Capture the cell that displays the provided text and extract its [X, Y] central coordinate. 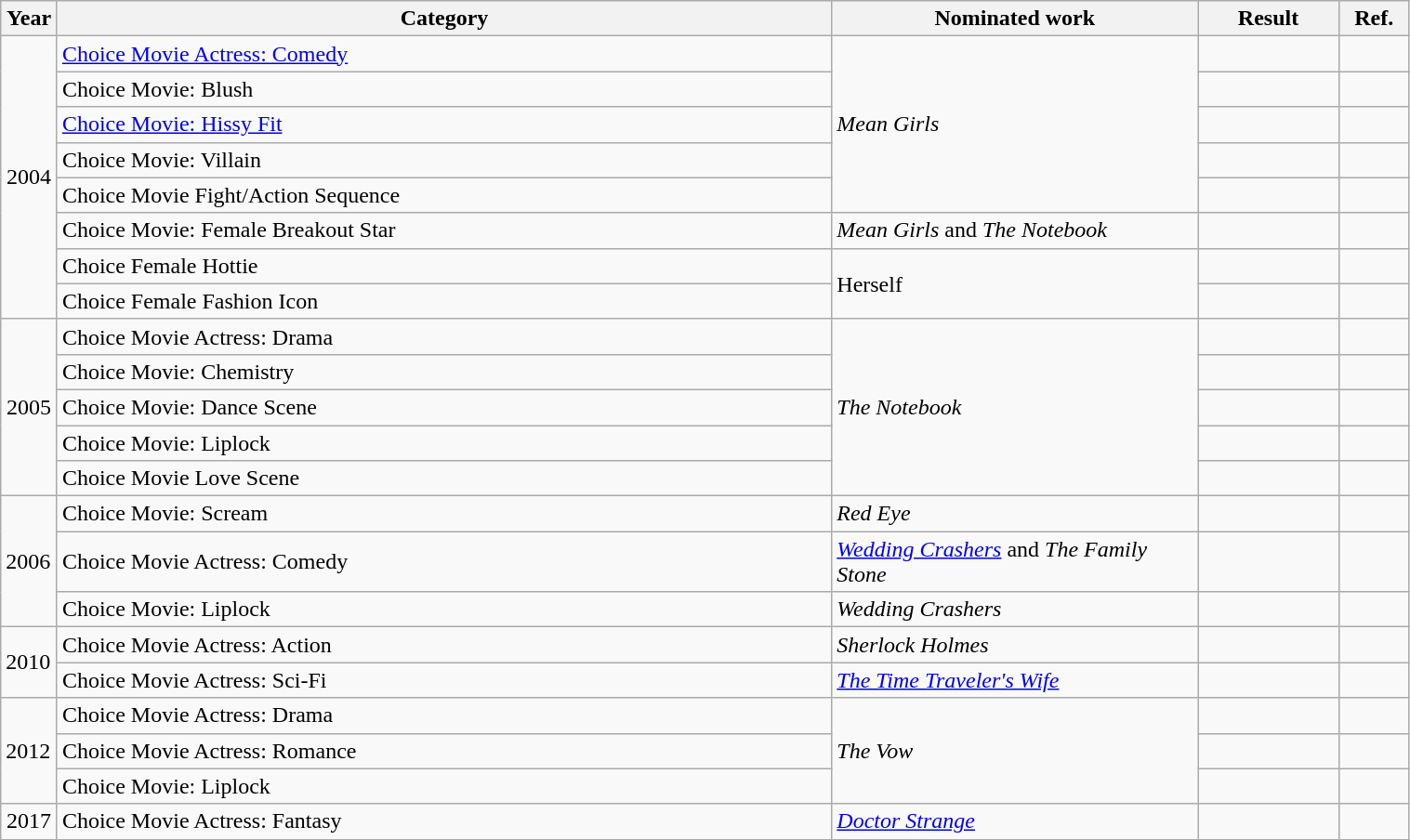
Choice Movie Actress: Sci-Fi [444, 680]
Choice Movie: Dance Scene [444, 407]
2017 [30, 821]
Choice Female Hottie [444, 266]
2004 [30, 177]
Mean Girls and The Notebook [1015, 230]
Wedding Crashers [1015, 610]
Choice Movie: Scream [444, 514]
Wedding Crashers and The Family Stone [1015, 561]
The Notebook [1015, 407]
Choice Movie: Chemistry [444, 372]
Choice Movie Actress: Fantasy [444, 821]
Choice Movie: Female Breakout Star [444, 230]
Choice Female Fashion Icon [444, 301]
Result [1269, 19]
Mean Girls [1015, 125]
2005 [30, 407]
Choice Movie Actress: Romance [444, 751]
Year [30, 19]
Red Eye [1015, 514]
Choice Movie: Hissy Fit [444, 125]
Choice Movie Love Scene [444, 479]
Ref. [1374, 19]
Nominated work [1015, 19]
Choice Movie Actress: Action [444, 645]
Doctor Strange [1015, 821]
Choice Movie: Villain [444, 160]
2012 [30, 751]
Herself [1015, 283]
2006 [30, 561]
Choice Movie: Blush [444, 89]
Choice Movie Fight/Action Sequence [444, 195]
Sherlock Holmes [1015, 645]
The Time Traveler's Wife [1015, 680]
Category [444, 19]
2010 [30, 663]
The Vow [1015, 751]
